Locate the cell with the specified text and output its (x, y) center coordinate. 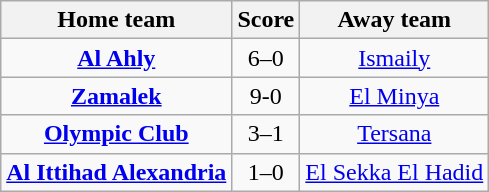
1–0 (266, 172)
Al Ittihad Alexandria (116, 172)
Zamalek (116, 96)
Ismaily (394, 58)
3–1 (266, 134)
Away team (394, 20)
Al Ahly (116, 58)
Home team (116, 20)
9-0 (266, 96)
6–0 (266, 58)
El Minya (394, 96)
Tersana (394, 134)
Score (266, 20)
El Sekka El Hadid (394, 172)
Olympic Club (116, 134)
